Search for the cell housing the specified text and yield its [X, Y] center coordinate. 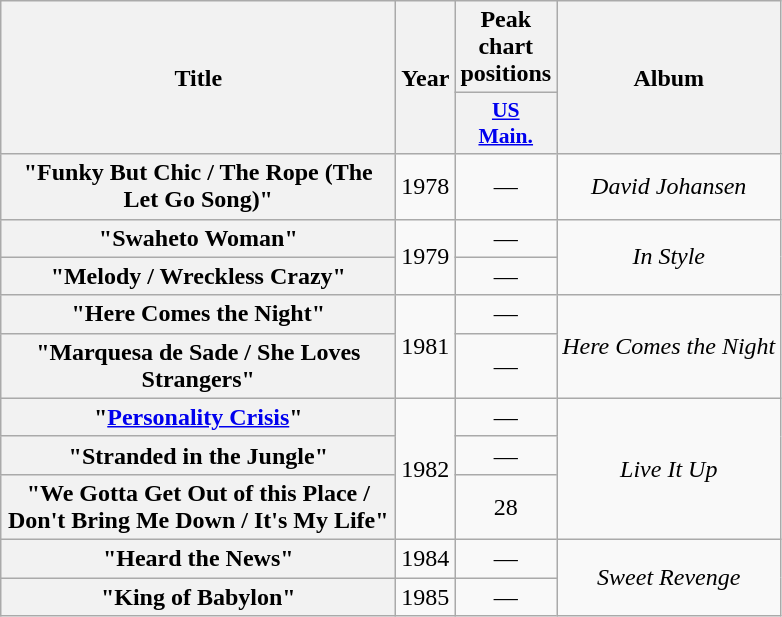
"Here Comes the Night" [198, 314]
Title [198, 78]
Year [426, 78]
1984 [426, 558]
"Personality Crisis" [198, 417]
"Marquesa de Sade / She Loves Strangers" [198, 366]
"Stranded in the Jungle" [198, 455]
"Swaheto Woman" [198, 238]
Here Comes the Night [669, 346]
"King of Babylon" [198, 597]
1985 [426, 597]
"We Gotta Get Out of this Place / Don't Bring Me Down / It's My Life" [198, 506]
1981 [426, 346]
"Funky But Chic / The Rope (The Let Go Song)" [198, 186]
1978 [426, 186]
1979 [426, 257]
In Style [669, 257]
Peak chart positions [506, 47]
1982 [426, 468]
David Johansen [669, 186]
28 [506, 506]
Sweet Revenge [669, 577]
USMain. [506, 124]
"Heard the News" [198, 558]
Album [669, 78]
"Melody / Wreckless Crazy" [198, 276]
Live It Up [669, 468]
